Detect which cell encompasses the target text, then output its (X, Y) center coordinate. 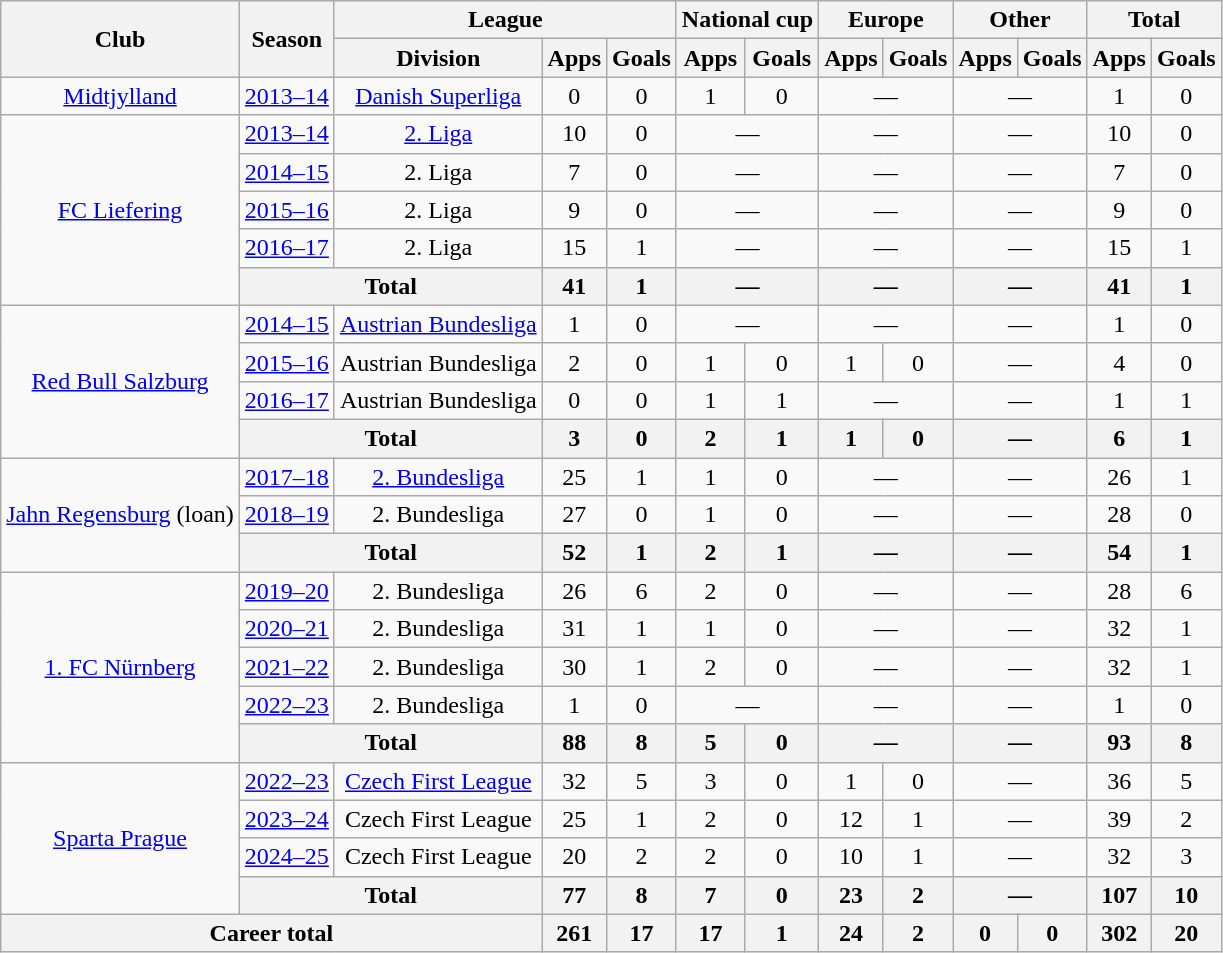
2024–25 (286, 857)
Club (120, 39)
93 (1119, 743)
54 (1119, 553)
Danish Superliga (438, 96)
Red Bull Salzburg (120, 381)
2023–24 (286, 819)
Europe (886, 20)
2020–21 (286, 629)
National cup (747, 20)
2019–20 (286, 591)
88 (574, 743)
Midtjylland (120, 96)
12 (851, 819)
27 (574, 515)
2018–19 (286, 515)
4 (1119, 362)
Season (286, 39)
Division (438, 58)
Other (1020, 20)
24 (851, 933)
261 (574, 933)
23 (851, 895)
Jahn Regensburg (loan) (120, 515)
FC Liefering (120, 210)
30 (574, 667)
League (505, 20)
Sparta Prague (120, 838)
39 (1119, 819)
1. FC Nürnberg (120, 667)
Career total (272, 933)
2021–22 (286, 667)
52 (574, 553)
31 (574, 629)
2017–18 (286, 477)
77 (574, 895)
107 (1119, 895)
36 (1119, 781)
302 (1119, 933)
